Output the (x, y) coordinate of the center of the cell containing the given text.  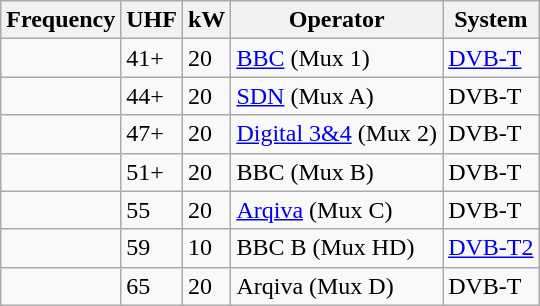
51+ (152, 172)
System (491, 20)
44+ (152, 96)
10 (206, 248)
55 (152, 210)
Frequency (61, 20)
Arqiva (Mux C) (337, 210)
kW (206, 20)
47+ (152, 134)
UHF (152, 20)
DVB-T2 (491, 248)
41+ (152, 58)
Digital 3&4 (Mux 2) (337, 134)
BBC (Mux B) (337, 172)
BBC (Mux 1) (337, 58)
59 (152, 248)
Operator (337, 20)
SDN (Mux A) (337, 96)
Arqiva (Mux D) (337, 286)
BBC B (Mux HD) (337, 248)
65 (152, 286)
